Identify which cell holds the provided text, then report its (x, y) central coordinate. 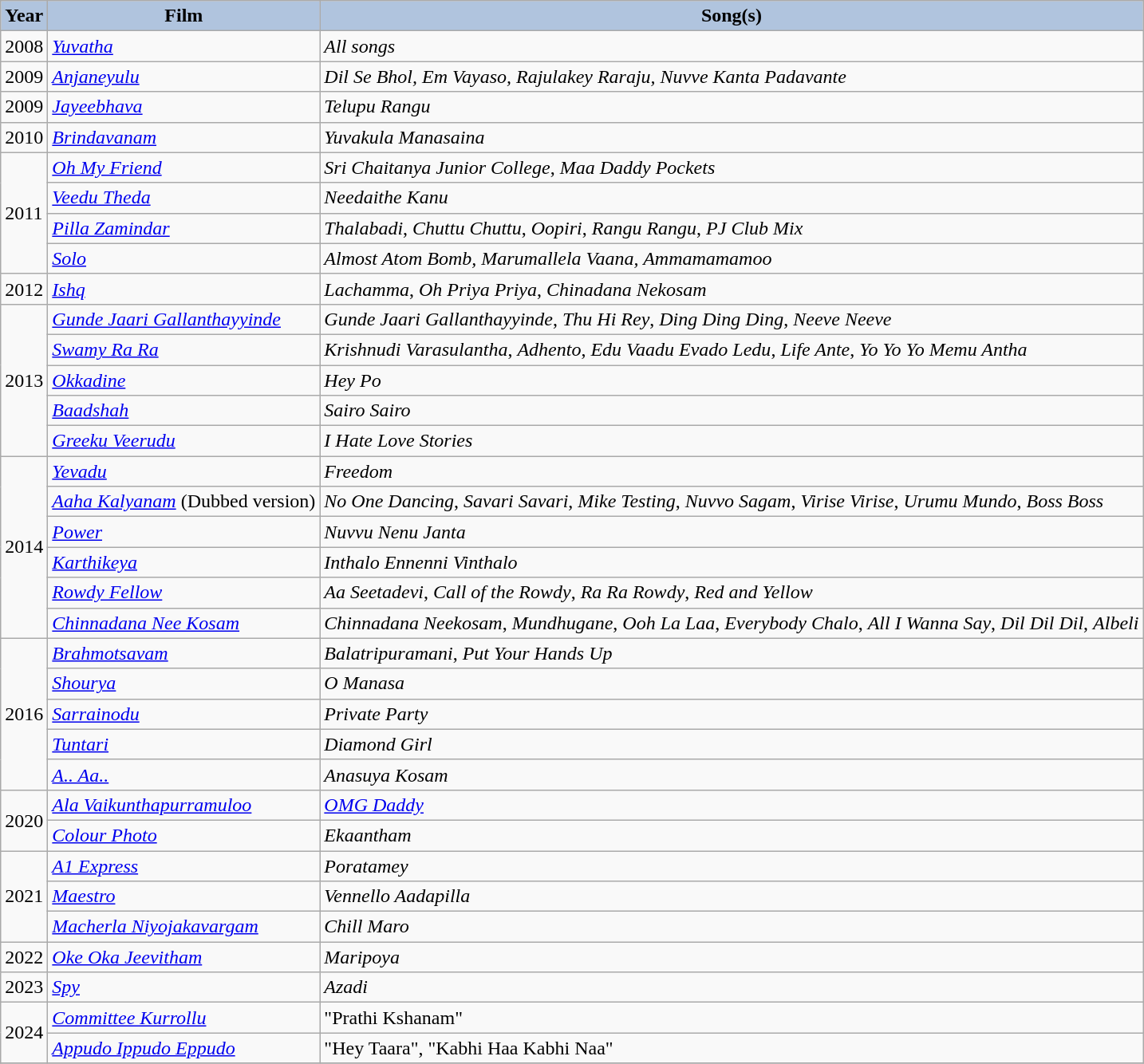
Dil Se Bhol, Em Vayaso, Rajulakey Raraju, Nuvve Kanta Padavante (732, 77)
2023 (24, 987)
Maripoya (732, 957)
Chinnadana Neekosam, Mundhugane, Ooh La Laa, Everybody Chalo, All I Wanna Say, Dil Dil Dil, Albeli (732, 623)
No One Dancing, Savari Savari, Mike Testing, Nuvvo Sagam, Virise Virise, Urumu Mundo, Boss Boss (732, 502)
2020 (24, 820)
Sarrainodu (183, 714)
Oke Oka Jeevitham (183, 957)
"Prathi Kshanam" (732, 1018)
Nuvvu Nenu Janta (732, 532)
Balatripuramani, Put Your Hands Up (732, 653)
Brahmotsavam (183, 653)
Lachamma, Oh Priya Priya, Chinadana Nekosam (732, 289)
Karthikeya (183, 562)
Shourya (183, 684)
Pilla Zamindar (183, 228)
Thalabadi, Chuttu Chuttu, Oopiri, Rangu Rangu, PJ Club Mix (732, 228)
Poratamey (732, 865)
Diamond Girl (732, 744)
Gunde Jaari Gallanthayyinde (183, 319)
I Hate Love Stories (732, 441)
Private Party (732, 714)
Yuvatha (183, 46)
Rowdy Fellow (183, 593)
"Hey Taara", "Kabhi Haa Kabhi Naa" (732, 1048)
A.. Aa.. (183, 774)
2022 (24, 957)
Yuvakula Manasaina (732, 137)
Spy (183, 987)
2016 (24, 714)
Maestro (183, 897)
All songs (732, 46)
Inthalo Ennenni Vinthalo (732, 562)
Needaithe Kanu (732, 198)
Ala Vaikunthapurramuloo (183, 805)
2011 (24, 213)
Freedom (732, 471)
Aa Seetadevi, Call of the Rowdy, Ra Ra Rowdy, Red and Yellow (732, 593)
O Manasa (732, 684)
Tuntari (183, 744)
Vennello Aadapilla (732, 897)
Year (24, 16)
Sairo Sairo (732, 411)
Oh My Friend (183, 167)
OMG Daddy (732, 805)
Jayeebhava (183, 107)
Telupu Rangu (732, 107)
2021 (24, 896)
Brindavanam (183, 137)
Colour Photo (183, 835)
Power (183, 532)
Ishq (183, 289)
Greeku Veerudu (183, 441)
2024 (24, 1033)
Macherla Niyojakavargam (183, 927)
Ekaantham (732, 835)
Krishnudi Varasulantha, Adhento, Edu Vaadu Evado Ledu, Life Ante, Yo Yo Yo Memu Antha (732, 349)
Sri Chaitanya Junior College, Maa Daddy Pockets (732, 167)
Solo (183, 258)
Film (183, 16)
Veedu Theda (183, 198)
2010 (24, 137)
Anasuya Kosam (732, 774)
Azadi (732, 987)
Okkadine (183, 380)
2014 (24, 547)
Anjaneyulu (183, 77)
Swamy Ra Ra (183, 349)
Chill Maro (732, 927)
Hey Po (732, 380)
Chinnadana Nee Kosam (183, 623)
Committee Kurrollu (183, 1018)
Appudo Ippudo Eppudo (183, 1048)
2012 (24, 289)
2013 (24, 380)
Yevadu (183, 471)
Baadshah (183, 411)
Almost Atom Bomb, Marumallela Vaana, Ammamamamoo (732, 258)
A1 Express (183, 865)
Gunde Jaari Gallanthayyinde, Thu Hi Rey, Ding Ding Ding, Neeve Neeve (732, 319)
2008 (24, 46)
Aaha Kalyanam (Dubbed version) (183, 502)
Song(s) (732, 16)
